Detect which cell encompasses the target text, then output its [X, Y] center coordinate. 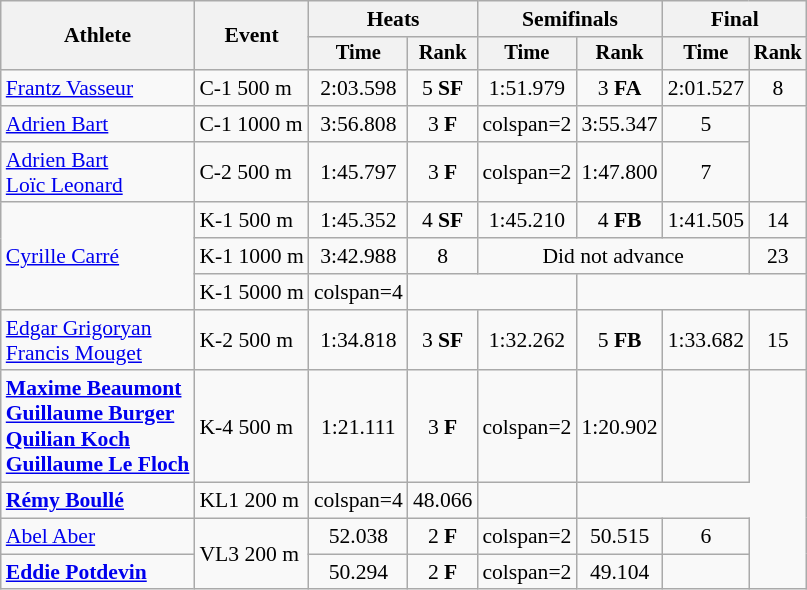
Final [735, 19]
1:51.979 [526, 88]
K-4 500 m [251, 427]
VL3 200 m [251, 554]
5 SF [442, 88]
Abel Aber [98, 537]
K-1 5000 m [251, 292]
Event [251, 36]
2:01.527 [706, 88]
1:20.902 [619, 427]
Athlete [98, 36]
3:55.347 [619, 124]
15 [778, 340]
Adrien Bart [98, 124]
4 SF [442, 221]
1:45.352 [358, 221]
K-2 500 m [251, 340]
50.515 [619, 537]
Eddie Potdevin [98, 572]
1:45.797 [358, 172]
1:47.800 [619, 172]
K-1 1000 m [251, 256]
Edgar GrigoryanFrancis Mouget [98, 340]
C-1 500 m [251, 88]
Frantz Vasseur [98, 88]
3:42.988 [358, 256]
1:32.262 [526, 340]
1:21.111 [358, 427]
50.294 [358, 572]
Cyrille Carré [98, 256]
1:41.505 [706, 221]
49.104 [619, 572]
Semifinals [570, 19]
Rémy Boullé [98, 501]
KL1 200 m [251, 501]
5 FB [619, 340]
14 [778, 221]
3 SF [442, 340]
2:03.598 [358, 88]
K-1 500 m [251, 221]
5 [706, 124]
48.066 [442, 501]
1:34.818 [358, 340]
23 [778, 256]
Maxime BeaumontGuillaume BurgerQuilian KochGuillaume Le Floch [98, 427]
6 [706, 537]
Did not advance [613, 256]
4 FB [619, 221]
C-2 500 m [251, 172]
1:45.210 [526, 221]
3:56.808 [358, 124]
Heats [394, 19]
1:33.682 [706, 340]
52.038 [358, 537]
7 [706, 172]
Adrien BartLoïc Leonard [98, 172]
3 FA [619, 88]
C-1 1000 m [251, 124]
